Search for the cell housing the specified text and yield its (x, y) center coordinate. 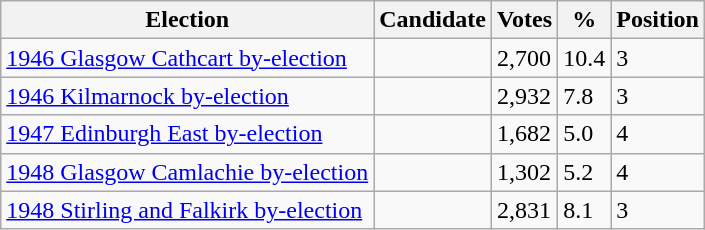
5.2 (584, 172)
2,932 (524, 96)
% (584, 20)
1,302 (524, 172)
7.8 (584, 96)
2,831 (524, 210)
Candidate (433, 20)
Election (188, 20)
Position (658, 20)
1946 Glasgow Cathcart by-election (188, 58)
1948 Glasgow Camlachie by-election (188, 172)
1948 Stirling and Falkirk by-election (188, 210)
1946 Kilmarnock by-election (188, 96)
8.1 (584, 210)
1,682 (524, 134)
Votes (524, 20)
1947 Edinburgh East by-election (188, 134)
10.4 (584, 58)
2,700 (524, 58)
5.0 (584, 134)
